Return (x, y) of the center of cell containing provided text 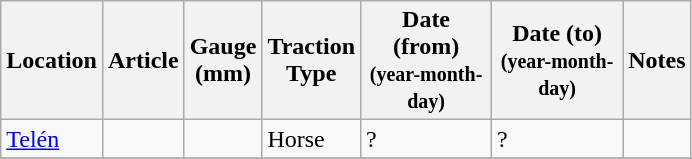
Article (143, 60)
Horse (312, 139)
TractionType (312, 60)
Date (from)(year-month-day) (426, 60)
Date (to)(year-month-day) (558, 60)
Notes (657, 60)
Gauge (mm) (223, 60)
Location (52, 60)
Telén (52, 139)
